Identify which cell holds the provided text, then report its (X, Y) central coordinate. 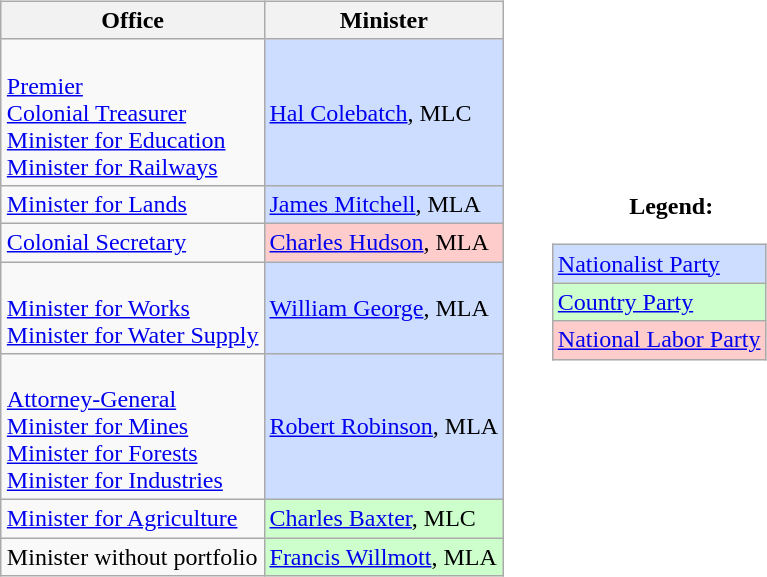
Nationalist Party (659, 264)
Premier Colonial Treasurer Minister for Education Minister for Railways (132, 112)
Robert Robinson, MLA (384, 427)
Country Party (659, 302)
William George, MLA (384, 308)
Charles Hudson, MLA (384, 242)
Minister for Lands (132, 204)
Hal Colebatch, MLC (384, 112)
Minister without portfolio (132, 557)
Francis Willmott, MLA (384, 557)
Minister for Agriculture (132, 519)
Minister (384, 20)
Office (132, 20)
James Mitchell, MLA (384, 204)
National Labor Party (659, 340)
Colonial Secretary (132, 242)
Attorney-General Minister for Mines Minister for Forests Minister for Industries (132, 427)
Charles Baxter, MLC (384, 519)
Minister for Works Minister for Water Supply (132, 308)
